Identify which cell holds the provided text, then report its [x, y] central coordinate. 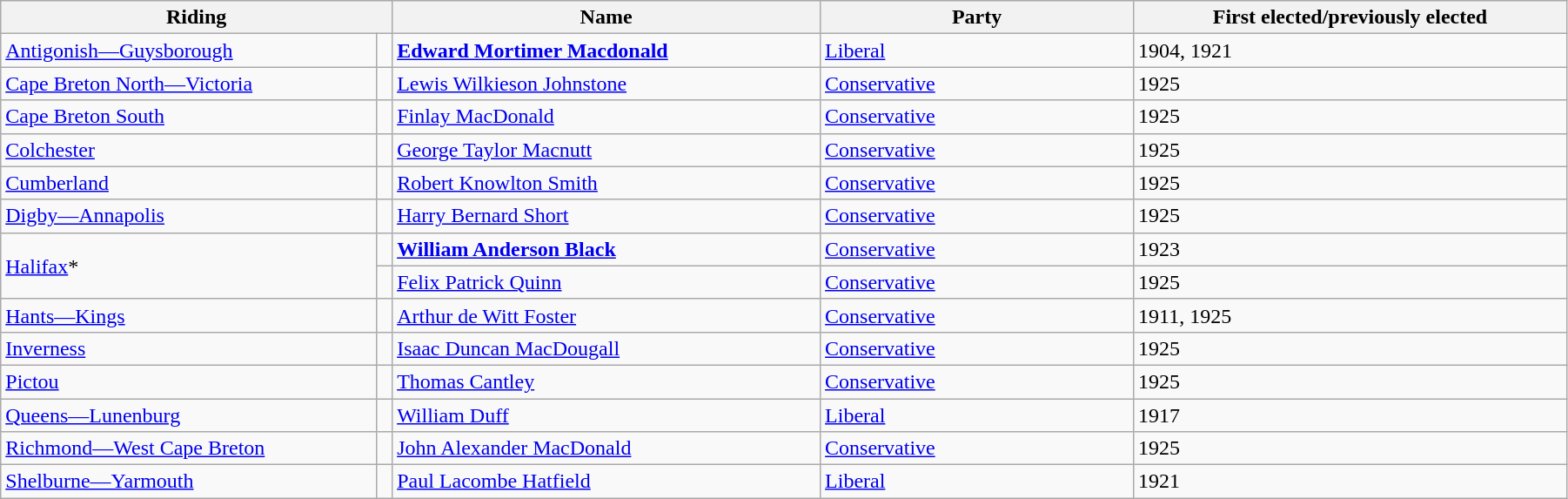
Antigonish—Guysborough [189, 51]
First elected/previously elected [1350, 17]
Cape Breton North—Victoria [189, 84]
Shelburne—Yarmouth [189, 482]
John Alexander MacDonald [606, 448]
Party [977, 17]
1904, 1921 [1350, 51]
1921 [1350, 482]
Lewis Wilkieson Johnstone [606, 84]
Name [606, 17]
Isaac Duncan MacDougall [606, 348]
1917 [1350, 415]
Thomas Cantley [606, 381]
William Duff [606, 415]
Halifax* [189, 266]
William Anderson Black [606, 249]
Felix Patrick Quinn [606, 282]
Finlay MacDonald [606, 117]
Digby—Annapolis [189, 216]
Colchester [189, 150]
Inverness [189, 348]
George Taylor Macnutt [606, 150]
Riding [197, 17]
Pictou [189, 381]
1911, 1925 [1350, 315]
Paul Lacombe Hatfield [606, 482]
1923 [1350, 249]
Cumberland [189, 183]
Harry Bernard Short [606, 216]
Queens—Lunenburg [189, 415]
Robert Knowlton Smith [606, 183]
Arthur de Witt Foster [606, 315]
Edward Mortimer Macdonald [606, 51]
Richmond—West Cape Breton [189, 448]
Cape Breton South [189, 117]
Hants—Kings [189, 315]
